Detect which cell encompasses the target text, then output its (X, Y) center coordinate. 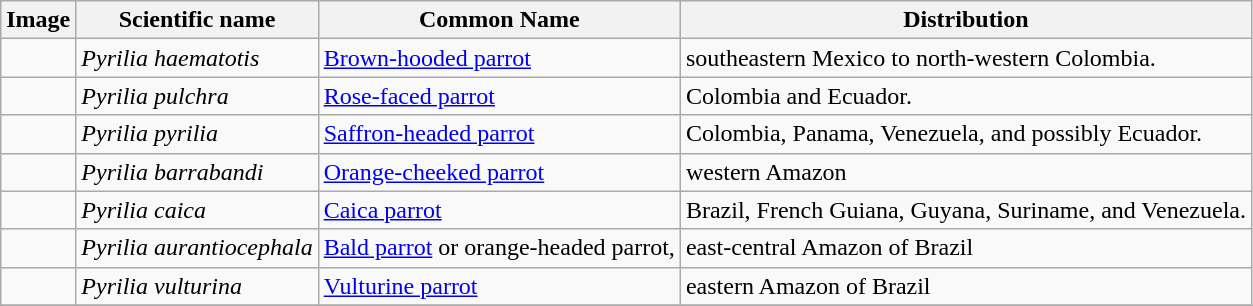
Pyrilia haematotis (197, 58)
Brown-hooded parrot (499, 58)
Vulturine parrot (499, 286)
Colombia and Ecuador. (966, 96)
Pyrilia caica (197, 210)
east-central Amazon of Brazil (966, 248)
western Amazon (966, 172)
southeastern Mexico to north-western Colombia. (966, 58)
Common Name (499, 20)
Pyrilia pulchra (197, 96)
Saffron-headed parrot (499, 134)
Scientific name (197, 20)
Image (38, 20)
Rose-faced parrot (499, 96)
eastern Amazon of Brazil (966, 286)
Caica parrot (499, 210)
Pyrilia pyrilia (197, 134)
Distribution (966, 20)
Colombia, Panama, Venezuela, and possibly Ecuador. (966, 134)
Pyrilia barrabandi (197, 172)
Orange-cheeked parrot (499, 172)
Brazil, French Guiana, Guyana, Suriname, and Venezuela. (966, 210)
Pyrilia vulturina (197, 286)
Pyrilia aurantiocephala (197, 248)
Bald parrot or orange-headed parrot, (499, 248)
